Search for the cell housing the specified text and yield its [X, Y] center coordinate. 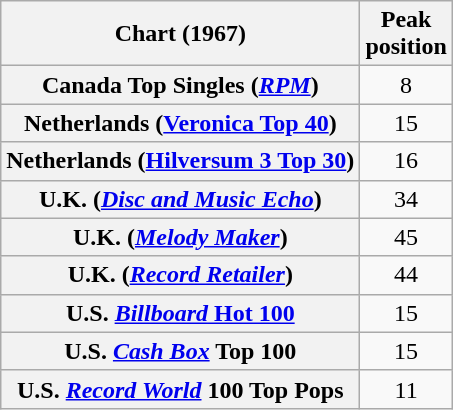
U.K. (Record Retailer) [180, 275]
45 [406, 237]
U.S. Record World 100 Top Pops [180, 389]
44 [406, 275]
8 [406, 85]
Peakposition [406, 34]
Chart (1967) [180, 34]
U.K. (Melody Maker) [180, 237]
11 [406, 389]
16 [406, 161]
U.S. Billboard Hot 100 [180, 313]
U.S. Cash Box Top 100 [180, 351]
Canada Top Singles (RPM) [180, 85]
Netherlands (Veronica Top 40) [180, 123]
Netherlands (Hilversum 3 Top 30) [180, 161]
34 [406, 199]
U.K. (Disc and Music Echo) [180, 199]
